Determine the [X, Y] coordinate at the center of the cell enclosing the given text.  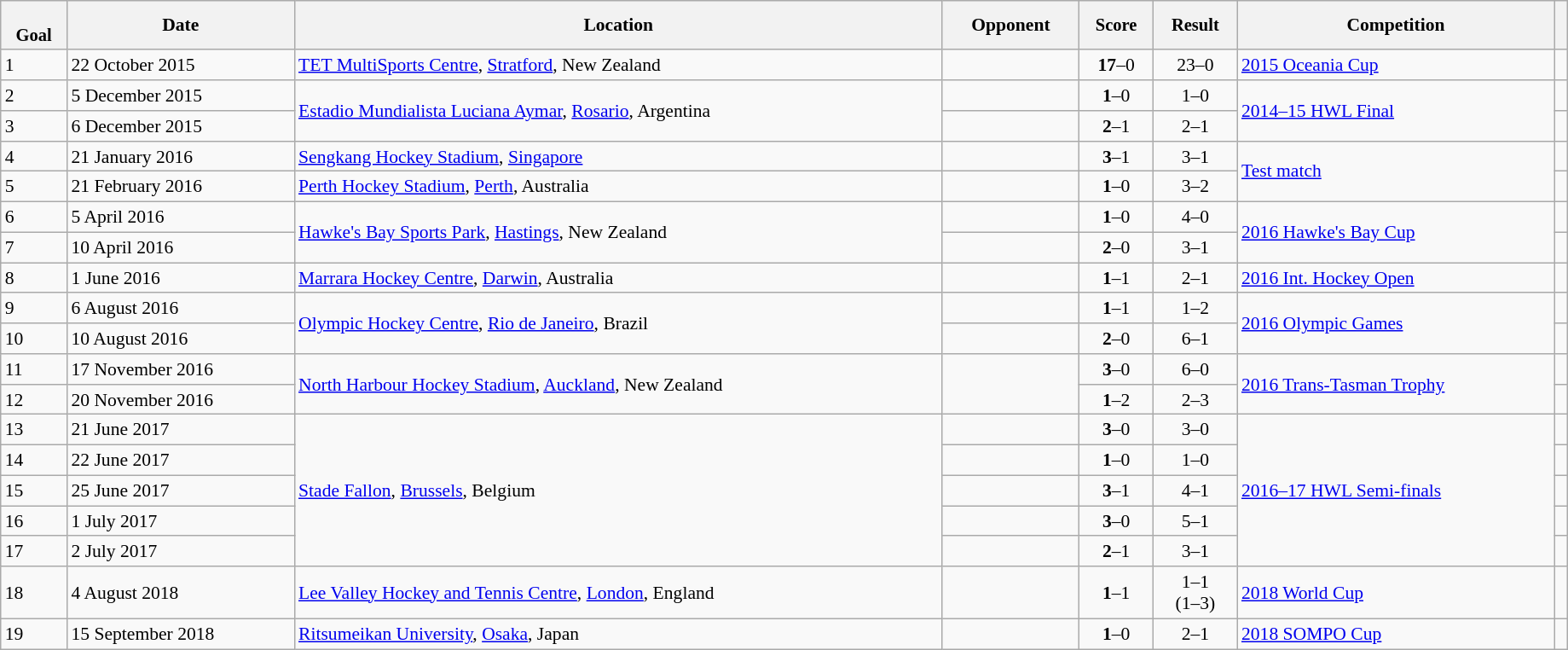
Competition [1396, 26]
6 [34, 218]
10 August 2016 [181, 339]
23–0 [1195, 66]
20 November 2016 [181, 400]
8 [34, 278]
17 November 2016 [181, 369]
2 July 2017 [181, 552]
11 [34, 369]
13 [34, 430]
Test match [1396, 172]
Opponent [1010, 26]
15 September 2018 [181, 635]
19 [34, 635]
5 December 2015 [181, 96]
5–1 [1195, 521]
2014–15 HWL Final [1396, 111]
Goal [34, 26]
2–3 [1195, 400]
6–1 [1195, 339]
25 June 2017 [181, 491]
Result [1195, 26]
Perth Hockey Stadium, Perth, Australia [618, 187]
Sengkang Hockey Stadium, Singapore [618, 157]
15 [34, 491]
1 June 2016 [181, 278]
Date [181, 26]
2015 Oceania Cup [1396, 66]
4 August 2018 [181, 592]
5 [34, 187]
21 June 2017 [181, 430]
3–2 [1195, 187]
Marrara Hockey Centre, Darwin, Australia [618, 278]
Olympic Hockey Centre, Rio de Janeiro, Brazil [618, 324]
5 April 2016 [181, 218]
6 August 2016 [181, 309]
1–1(1–3) [1195, 592]
Score [1115, 26]
14 [34, 461]
1 [34, 66]
2016 Hawke's Bay Cup [1396, 232]
Hawke's Bay Sports Park, Hastings, New Zealand [618, 232]
12 [34, 400]
16 [34, 521]
10 [34, 339]
2018 World Cup [1396, 592]
2 [34, 96]
9 [34, 309]
Location [618, 26]
North Harbour Hockey Stadium, Auckland, New Zealand [618, 384]
6–0 [1195, 369]
4–1 [1195, 491]
4–0 [1195, 218]
10 April 2016 [181, 248]
17 [34, 552]
2016 Int. Hockey Open [1396, 278]
Stade Fallon, Brussels, Belgium [618, 490]
2018 SOMPO Cup [1396, 635]
22 June 2017 [181, 461]
6 December 2015 [181, 126]
4 [34, 157]
21 January 2016 [181, 157]
Estadio Mundialista Luciana Aymar, Rosario, Argentina [618, 111]
2016 Trans-Tasman Trophy [1396, 384]
17–0 [1115, 66]
Ritsumeikan University, Osaka, Japan [618, 635]
TET MultiSports Centre, Stratford, New Zealand [618, 66]
2016 Olympic Games [1396, 324]
21 February 2016 [181, 187]
3 [34, 126]
18 [34, 592]
22 October 2015 [181, 66]
1 July 2017 [181, 521]
2016–17 HWL Semi-finals [1396, 490]
7 [34, 248]
Lee Valley Hockey and Tennis Centre, London, England [618, 592]
